Identify which cell holds the provided text, then report its [X, Y] central coordinate. 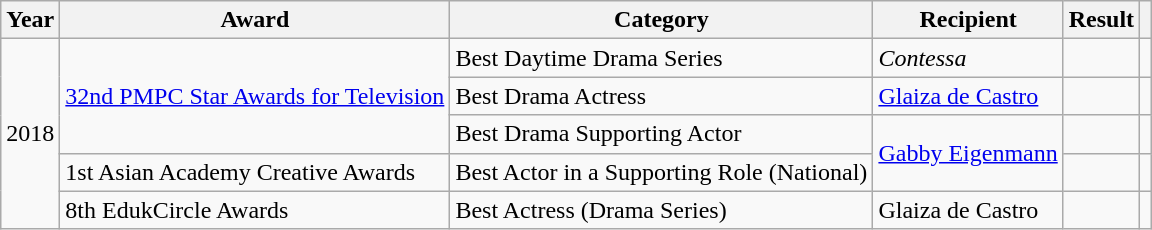
Category [662, 20]
Result [1101, 20]
Best Daytime Drama Series [662, 58]
Gabby Eigenmann [968, 153]
Best Drama Actress [662, 96]
Contessa [968, 58]
Award [255, 20]
32nd PMPC Star Awards for Television [255, 96]
2018 [30, 134]
Best Actress (Drama Series) [662, 210]
Recipient [968, 20]
8th EdukCircle Awards [255, 210]
1st Asian Academy Creative Awards [255, 172]
Best Actor in a Supporting Role (National) [662, 172]
Best Drama Supporting Actor [662, 134]
Year [30, 20]
